Scan for the cell matching the given text and deliver its (x, y) coordinate at center. 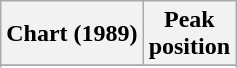
Peakposition (189, 34)
Chart (1989) (72, 34)
